For the text-containing cell, return its midpoint in (X, Y) coordinate format. 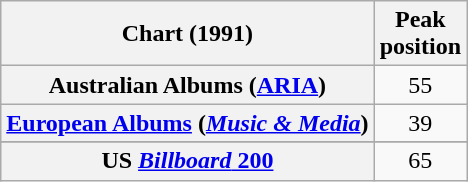
Peakposition (420, 34)
Australian Albums (ARIA) (188, 85)
39 (420, 123)
European Albums (Music & Media) (188, 123)
55 (420, 85)
Chart (1991) (188, 34)
65 (420, 161)
US Billboard 200 (188, 161)
